For the text-containing cell, return its midpoint in [X, Y] coordinate format. 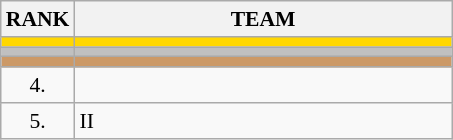
II [262, 121]
4. [38, 85]
RANK [38, 19]
5. [38, 121]
TEAM [262, 19]
